Identify which cell holds the provided text, then report its (X, Y) central coordinate. 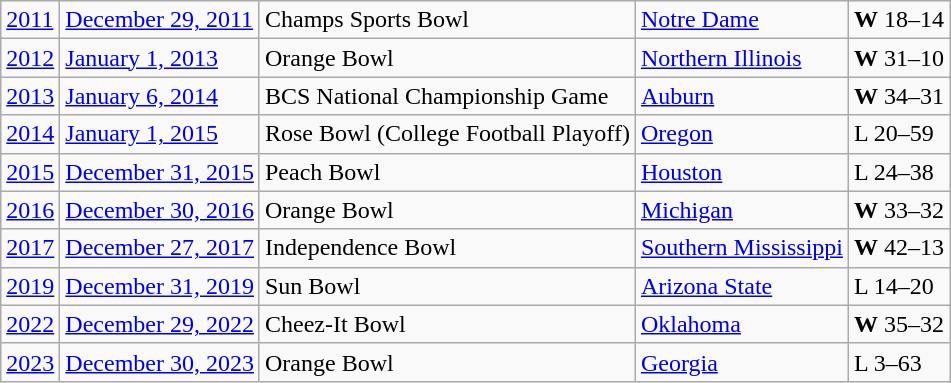
W 42–13 (900, 248)
December 30, 2016 (160, 210)
Georgia (742, 362)
L 24–38 (900, 172)
2023 (30, 362)
2019 (30, 286)
2017 (30, 248)
January 1, 2015 (160, 134)
W 18–14 (900, 20)
Northern Illinois (742, 58)
2015 (30, 172)
December 31, 2015 (160, 172)
Arizona State (742, 286)
L 3–63 (900, 362)
December 30, 2023 (160, 362)
Southern Mississippi (742, 248)
Cheez-It Bowl (447, 324)
2011 (30, 20)
Peach Bowl (447, 172)
Champs Sports Bowl (447, 20)
Independence Bowl (447, 248)
L 14–20 (900, 286)
2012 (30, 58)
Michigan (742, 210)
2022 (30, 324)
Oregon (742, 134)
W 35–32 (900, 324)
BCS National Championship Game (447, 96)
Notre Dame (742, 20)
Rose Bowl (College Football Playoff) (447, 134)
2016 (30, 210)
W 31–10 (900, 58)
Auburn (742, 96)
January 1, 2013 (160, 58)
December 31, 2019 (160, 286)
December 29, 2022 (160, 324)
2013 (30, 96)
L 20–59 (900, 134)
January 6, 2014 (160, 96)
December 27, 2017 (160, 248)
Sun Bowl (447, 286)
Oklahoma (742, 324)
Houston (742, 172)
W 33–32 (900, 210)
2014 (30, 134)
W 34–31 (900, 96)
December 29, 2011 (160, 20)
